Provide the (x, y) coordinate of the cell's center where the given text is located.  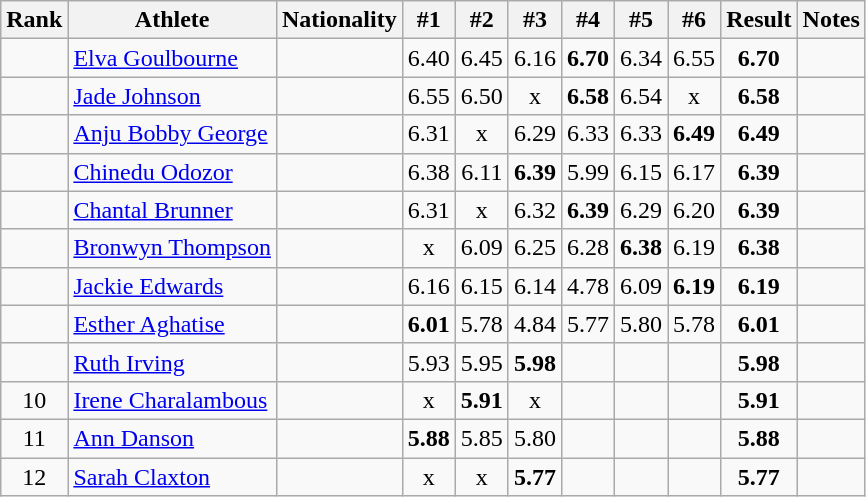
5.95 (482, 362)
6.40 (428, 58)
#1 (428, 20)
6.34 (640, 58)
11 (34, 438)
Athlete (172, 20)
Elva Goulbourne (172, 58)
Esther Aghatise (172, 324)
Rank (34, 20)
Chinedu Odozor (172, 172)
6.28 (588, 248)
#6 (694, 20)
Jade Johnson (172, 96)
#5 (640, 20)
Ann Danson (172, 438)
Nationality (339, 20)
Chantal Brunner (172, 210)
6.17 (694, 172)
#4 (588, 20)
Notes (831, 20)
Bronwyn Thompson (172, 248)
4.78 (588, 286)
#3 (534, 20)
6.50 (482, 96)
6.20 (694, 210)
Sarah Claxton (172, 477)
Ruth Irving (172, 362)
4.84 (534, 324)
Anju Bobby George (172, 134)
6.25 (534, 248)
10 (34, 400)
5.99 (588, 172)
12 (34, 477)
6.11 (482, 172)
5.93 (428, 362)
#2 (482, 20)
5.85 (482, 438)
6.32 (534, 210)
Result (759, 20)
Jackie Edwards (172, 286)
6.54 (640, 96)
6.14 (534, 286)
Irene Charalambous (172, 400)
6.45 (482, 58)
